Scan for the cell matching the given text and deliver its [x, y] coordinate at center. 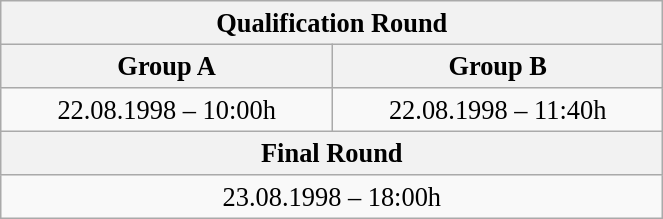
22.08.1998 – 10:00h [167, 109]
Qualification Round [332, 22]
23.08.1998 – 18:00h [332, 197]
22.08.1998 – 11:40h [497, 109]
Group B [497, 66]
Group A [167, 66]
Final Round [332, 153]
